From the cell containing the given text, extract its center point as [x, y] coordinate. 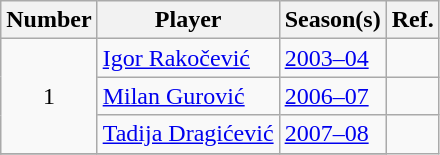
Player [188, 20]
Tadija Dragićević [188, 134]
2007–08 [332, 134]
2006–07 [332, 96]
1 [49, 96]
Number [49, 20]
Ref. [412, 20]
2003–04 [332, 58]
Igor Rakočević [188, 58]
Season(s) [332, 20]
Milan Gurović [188, 96]
